Scan for the cell matching the given text and deliver its (x, y) coordinate at center. 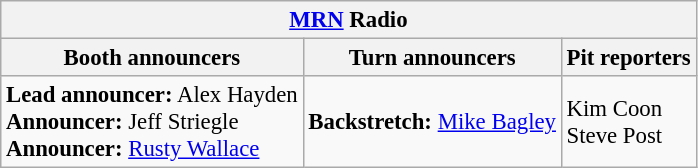
Turn announcers (432, 58)
Lead announcer: Alex HaydenAnnouncer: Jeff StriegleAnnouncer: Rusty Wallace (152, 122)
Backstretch: Mike Bagley (432, 122)
Pit reporters (628, 58)
Kim CoonSteve Post (628, 122)
MRN Radio (348, 20)
Booth announcers (152, 58)
